Return the [x, y] coordinate for the center point of the cell that contains the specified text.  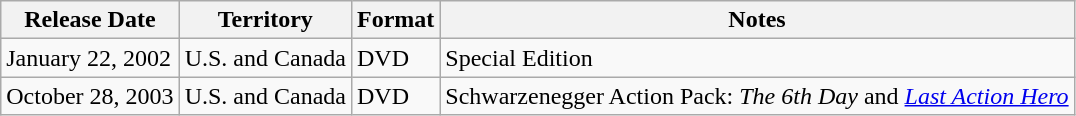
Schwarzenegger Action Pack: The 6th Day and Last Action Hero [757, 96]
October 28, 2003 [90, 96]
Notes [757, 20]
Special Edition [757, 58]
January 22, 2002 [90, 58]
Format [395, 20]
Territory [265, 20]
Release Date [90, 20]
